Scan for the cell matching the given text and deliver its (X, Y) coordinate at center. 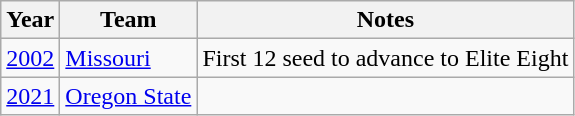
Oregon State (128, 96)
Team (128, 20)
Year (30, 20)
2002 (30, 58)
2021 (30, 96)
First 12 seed to advance to Elite Eight (386, 58)
Notes (386, 20)
Missouri (128, 58)
